Extract the [X, Y] coordinate from the center of the cell holding the provided text.  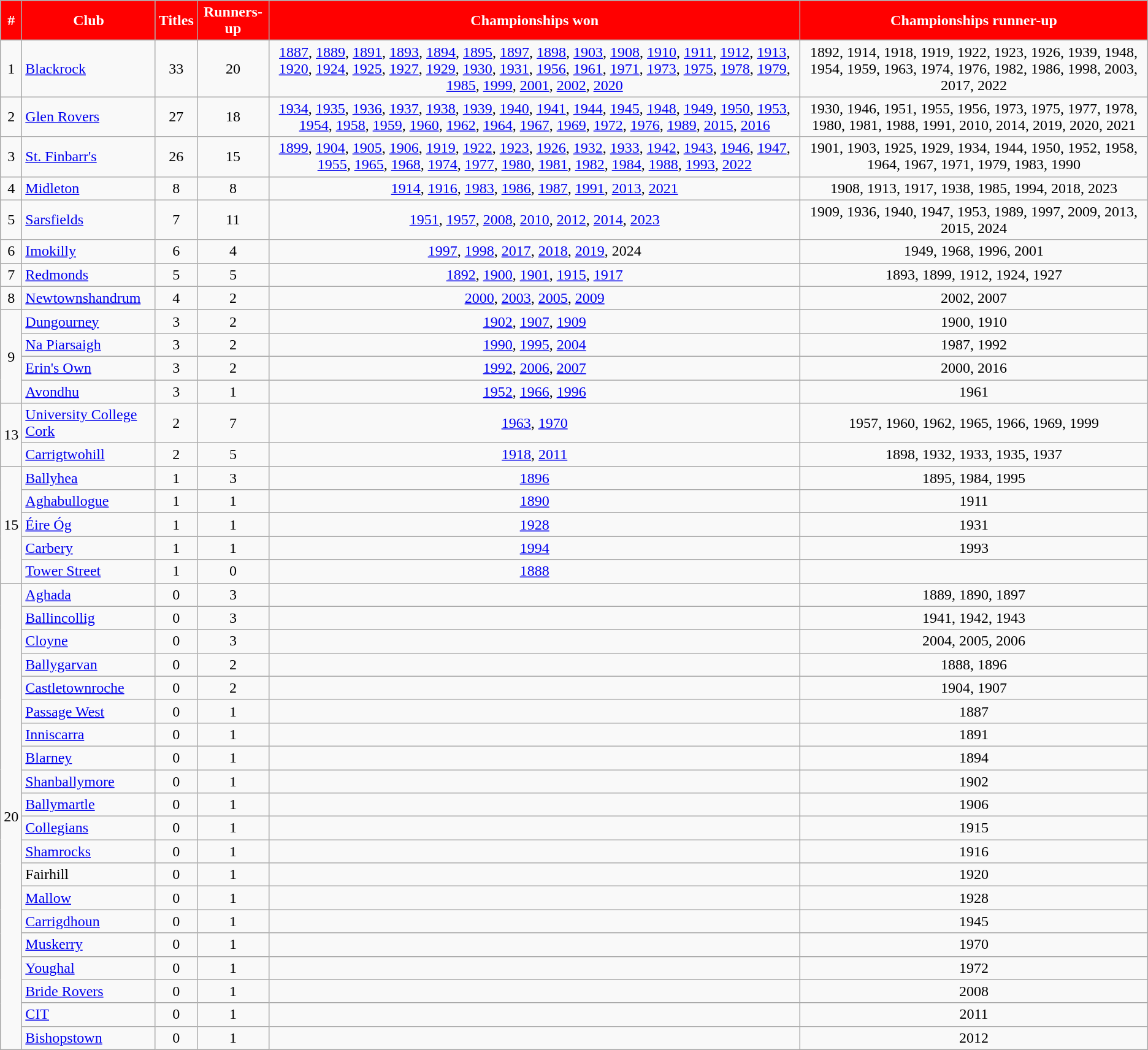
Muskerry [88, 945]
1890 [535, 501]
1972 [974, 968]
Bride Rovers [88, 991]
Carbery [88, 548]
Collegians [88, 828]
1906 [974, 805]
Carrigtwohill [88, 455]
2008 [974, 991]
1961 [974, 392]
Aghabullogue [88, 501]
1914, 1916, 1983, 1986, 1987, 1991, 2013, 2021 [535, 188]
Shamrocks [88, 851]
1987, 1992 [974, 344]
Runners-up [233, 21]
Shanballymore [88, 782]
1902 [974, 782]
Erin's Own [88, 368]
1904, 1907 [974, 688]
1887 [974, 711]
1916 [974, 851]
1951, 1957, 2008, 2010, 2012, 2014, 2023 [535, 219]
Midleton [88, 188]
Championships runner-up [974, 21]
1930, 1946, 1951, 1955, 1956, 1973, 1975, 1977, 1978, 1980, 1981, 1988, 1991, 2010, 2014, 2019, 2020, 2021 [974, 116]
1898, 1932, 1933, 1935, 1937 [974, 455]
Mallow [88, 898]
33 [176, 69]
St. Finbarr's [88, 157]
1949, 1968, 1996, 2001 [974, 251]
18 [233, 116]
Redmonds [88, 275]
Club [88, 21]
Carrigdhoun [88, 921]
Ballygarvan [88, 664]
1957, 1960, 1962, 1965, 1966, 1969, 1999 [974, 423]
Blarney [88, 758]
Éire Óg [88, 525]
1893, 1899, 1912, 1924, 1927 [974, 275]
Sarsfields [88, 219]
1909, 1936, 1940, 1947, 1953, 1989, 1997, 2009, 2013, 2015, 2024 [974, 219]
Aghada [88, 595]
1901, 1903, 1925, 1929, 1934, 1944, 1950, 1952, 1958, 1964, 1967, 1971, 1979, 1983, 1990 [974, 157]
1990, 1995, 2004 [535, 344]
University College Cork [88, 423]
Avondhu [88, 392]
Blackrock [88, 69]
Inniscarra [88, 734]
9 [11, 356]
Tower Street [88, 571]
1889, 1890, 1897 [974, 595]
1994 [535, 548]
Championships won [535, 21]
1896 [535, 478]
Bishopstown [88, 1038]
1911 [974, 501]
2000, 2003, 2005, 2009 [535, 298]
1915 [974, 828]
Passage West [88, 711]
1900, 1910 [974, 321]
Ballymartle [88, 805]
1993 [974, 548]
Youghal [88, 968]
2004, 2005, 2006 [974, 641]
1895, 1984, 1995 [974, 478]
1945 [974, 921]
Ballincollig [88, 618]
1892, 1900, 1901, 1915, 1917 [535, 275]
2002, 2007 [974, 298]
1952, 1966, 1996 [535, 392]
1920 [974, 875]
1992, 2006, 2007 [535, 368]
Castletownroche [88, 688]
Fairhill [88, 875]
Ballyhea [88, 478]
1888, 1896 [974, 664]
1918, 2011 [535, 455]
13 [11, 435]
1891 [974, 734]
1970 [974, 945]
11 [233, 219]
Na Piarsaigh [88, 344]
CIT [88, 1014]
1963, 1970 [535, 423]
2000, 2016 [974, 368]
1941, 1942, 1943 [974, 618]
27 [176, 116]
Titles [176, 21]
1888 [535, 571]
1908, 1913, 1917, 1938, 1985, 1994, 2018, 2023 [974, 188]
2012 [974, 1038]
Glen Rovers [88, 116]
1894 [974, 758]
26 [176, 157]
1892, 1914, 1918, 1919, 1922, 1923, 1926, 1939, 1948, 1954, 1959, 1963, 1974, 1976, 1982, 1986, 1998, 2003, 2017, 2022 [974, 69]
Cloyne [88, 641]
2011 [974, 1014]
Imokilly [88, 251]
1931 [974, 525]
1902, 1907, 1909 [535, 321]
Dungourney [88, 321]
# [11, 21]
Newtownshandrum [88, 298]
1997, 1998, 2017, 2018, 2019, 2024 [535, 251]
